From the cell containing the given text, extract its center point as (X, Y) coordinate. 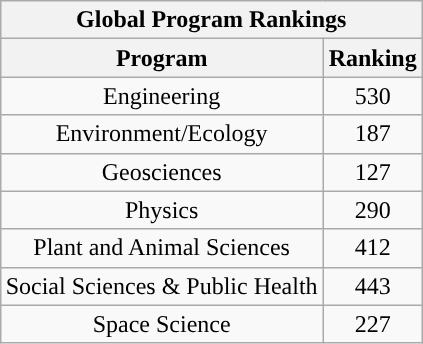
Social Sciences & Public Health (162, 286)
Ranking (372, 58)
Plant and Animal Sciences (162, 248)
Engineering (162, 96)
227 (372, 324)
187 (372, 134)
Space Science (162, 324)
127 (372, 172)
Program (162, 58)
412 (372, 248)
Physics (162, 210)
290 (372, 210)
Geosciences (162, 172)
Environment/Ecology (162, 134)
530 (372, 96)
Global Program Rankings (211, 20)
443 (372, 286)
